Identify which cell holds the provided text, then report its [X, Y] central coordinate. 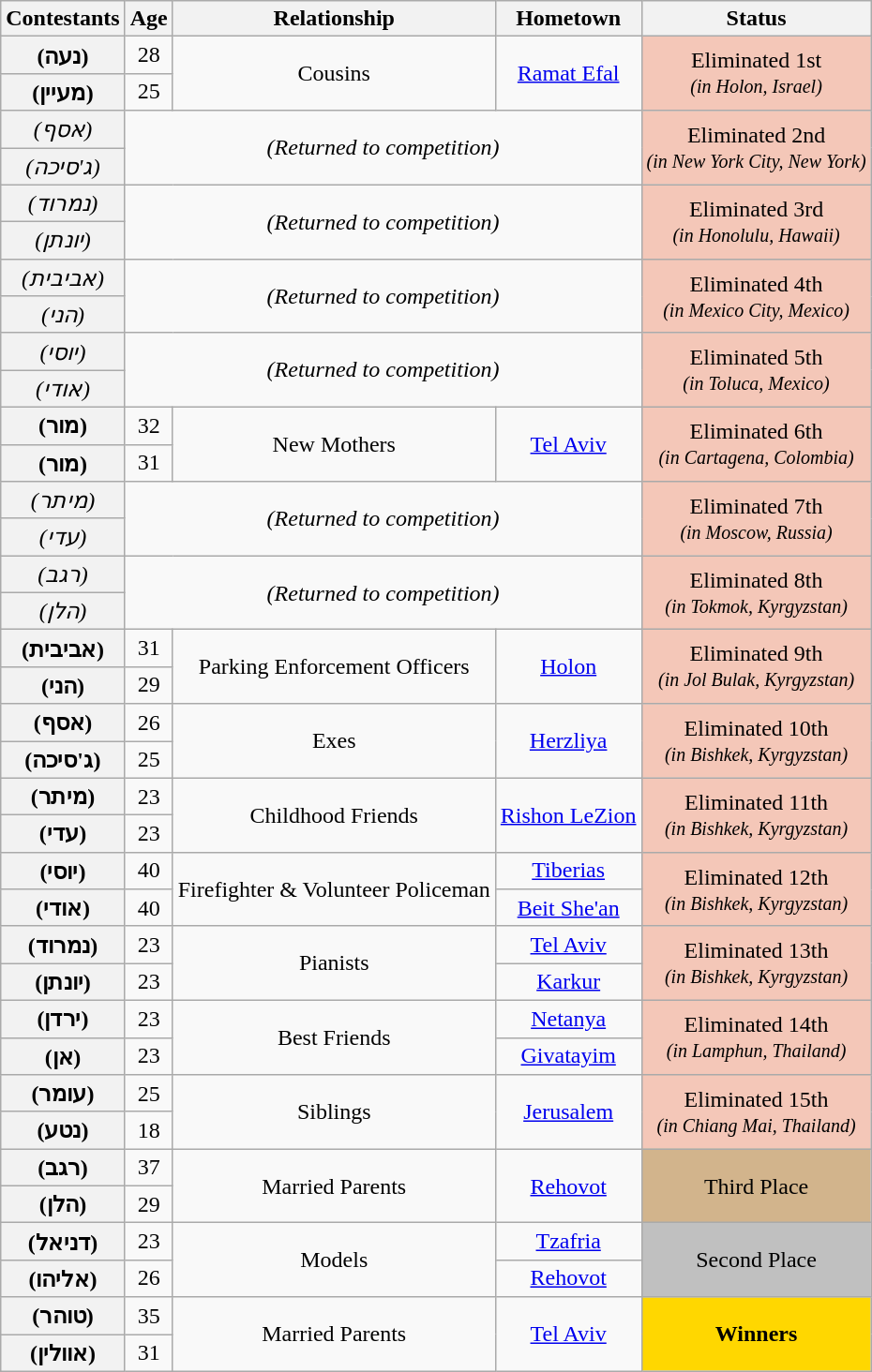
28 [148, 55]
Eliminated 6th(in Cartagena, Colombia) [756, 444]
Eliminated 3rd(in Honolulu, Hawaii) [756, 221]
Eliminated 7th(in Moscow, Russia) [756, 519]
32 [148, 425]
Jerusalem [568, 1111]
Rishon LeZion [568, 815]
35 [148, 1316]
Second Place [756, 1260]
Exes [334, 740]
Eliminated 1st(in Holon, Israel) [756, 73]
Herzliya [568, 740]
Winners [756, 1335]
Relationship [334, 19]
(טוהר) [63, 1316]
Best Friends [334, 1036]
Givatayim [568, 1056]
(ירדן) [63, 1019]
Eliminated 15th(in Chiang Mai, Thailand) [756, 1111]
(דניאל) [63, 1242]
Models [334, 1260]
(אוולין) [63, 1353]
New Mothers [334, 444]
Netanya [568, 1019]
Eliminated 8th(in Tokmok, Kyrgyzstan) [756, 592]
Eliminated 4th(in Mexico City, Mexico) [756, 296]
Childhood Friends [334, 815]
Parking Enforcement Officers [334, 667]
Firefighter & Volunteer Policeman [334, 888]
Tiberias [568, 871]
(נעה) [63, 55]
(מעיין) [63, 92]
Contestants [63, 19]
Eliminated 14th(in Lamphun, Thailand) [756, 1036]
Age [148, 19]
Eliminated 2nd(in New York City, New York) [756, 148]
Eliminated 10th(in Bishkek, Kyrgyzstan) [756, 740]
(אליהו) [63, 1278]
Holon [568, 667]
Cousins [334, 73]
Eliminated 12th(in Bishkek, Kyrgyzstan) [756, 888]
Pianists [334, 963]
(אן) [63, 1056]
Eliminated 11th(in Bishkek, Kyrgyzstan) [756, 815]
(נטע) [63, 1130]
(עומר) [63, 1094]
Eliminated 13th(in Bishkek, Kyrgyzstan) [756, 963]
Hometown [568, 19]
Tzafria [568, 1242]
Status [756, 19]
37 [148, 1168]
Siblings [334, 1111]
Third Place [756, 1186]
Ramat Efal [568, 73]
18 [148, 1130]
Eliminated 5th(in Toluca, Mexico) [756, 369]
Eliminated 9th(in Jol Bulak, Kyrgyzstan) [756, 667]
Karkur [568, 982]
Beit She'an [568, 908]
